Provide the [X, Y] coordinate of the cell's center where the given text is located.  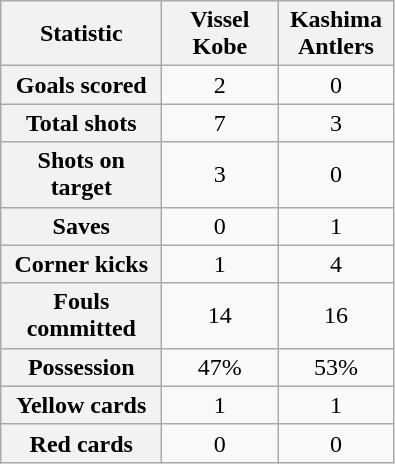
7 [220, 123]
Kashima Antlers [336, 34]
2 [220, 85]
Yellow cards [82, 405]
Saves [82, 226]
Corner kicks [82, 264]
16 [336, 316]
Goals scored [82, 85]
Vissel Kobe [220, 34]
Possession [82, 367]
Shots on target [82, 174]
Red cards [82, 443]
Total shots [82, 123]
Statistic [82, 34]
47% [220, 367]
53% [336, 367]
Fouls committed [82, 316]
4 [336, 264]
14 [220, 316]
